From the cell containing the given text, extract its center point as [x, y] coordinate. 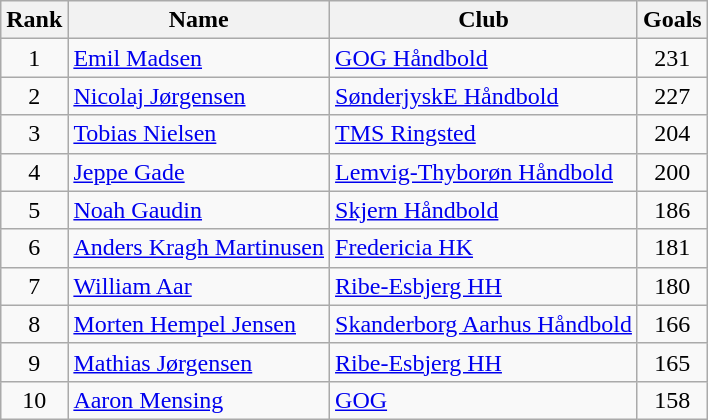
4 [34, 172]
2 [34, 96]
Anders Kragh Martinusen [199, 248]
Noah Gaudin [199, 210]
Rank [34, 20]
Tobias Nielsen [199, 134]
Lemvig-Thyborøn Håndbold [484, 172]
10 [34, 400]
231 [672, 58]
William Aar [199, 286]
Aaron Mensing [199, 400]
GOG Håndbold [484, 58]
9 [34, 362]
227 [672, 96]
8 [34, 324]
186 [672, 210]
GOG [484, 400]
Mathias Jørgensen [199, 362]
Emil Madsen [199, 58]
Fredericia HK [484, 248]
Morten Hempel Jensen [199, 324]
158 [672, 400]
1 [34, 58]
Nicolaj Jørgensen [199, 96]
165 [672, 362]
Goals [672, 20]
7 [34, 286]
204 [672, 134]
Skjern Håndbold [484, 210]
Name [199, 20]
Jeppe Gade [199, 172]
Skanderborg Aarhus Håndbold [484, 324]
5 [34, 210]
166 [672, 324]
180 [672, 286]
181 [672, 248]
3 [34, 134]
Club [484, 20]
6 [34, 248]
200 [672, 172]
SønderjyskE Håndbold [484, 96]
TMS Ringsted [484, 134]
